For the text-containing cell, return its midpoint in (X, Y) coordinate format. 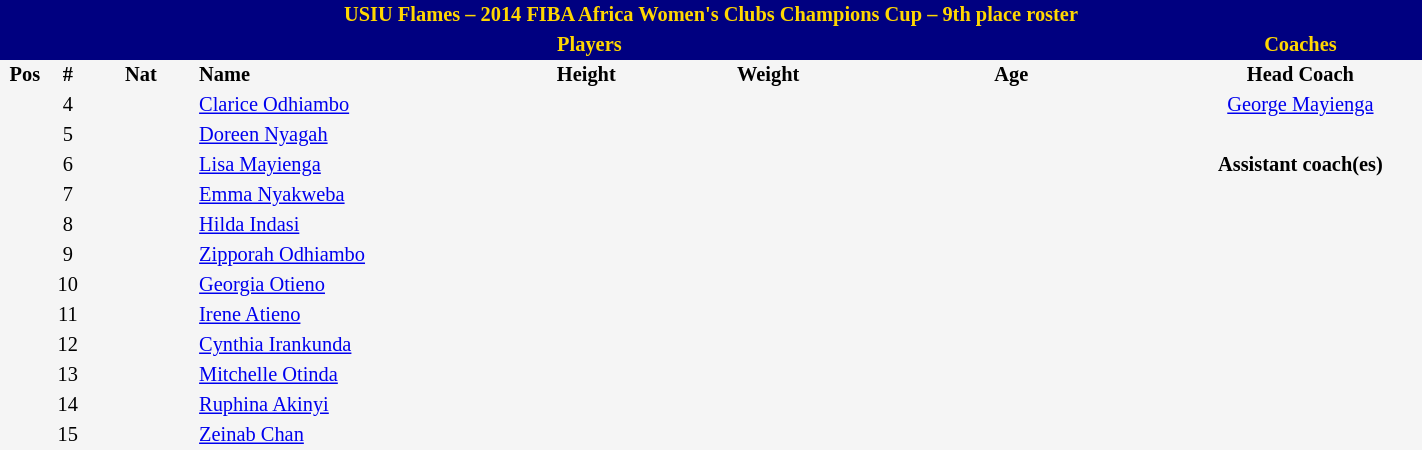
14 (68, 405)
8 (68, 225)
Hilda Indasi (338, 225)
Weight (768, 75)
Doreen Nyagah (338, 135)
Coaches (1300, 45)
5 (68, 135)
George Mayienga (1300, 105)
Mitchelle Otinda (338, 375)
Cynthia Irankunda (338, 345)
Emma Nyakweba (338, 195)
Nat (141, 75)
12 (68, 345)
11 (68, 315)
Players (590, 45)
Zeinab Chan (338, 435)
9 (68, 255)
Ruphina Akinyi (338, 405)
USIU Flames – 2014 FIBA Africa Women's Clubs Champions Cup – 9th place roster (711, 15)
15 (68, 435)
# (68, 75)
Height (586, 75)
Name (338, 75)
Zipporah Odhiambo (338, 255)
6 (68, 165)
10 (68, 285)
13 (68, 375)
Head Coach (1300, 75)
Clarice Odhiambo (338, 105)
Georgia Otieno (338, 285)
Lisa Mayienga (338, 165)
4 (68, 105)
Age (1012, 75)
Assistant coach(es) (1300, 165)
7 (68, 195)
Pos (25, 75)
Irene Atieno (338, 315)
